Detect which cell encompasses the target text, then output its (x, y) center coordinate. 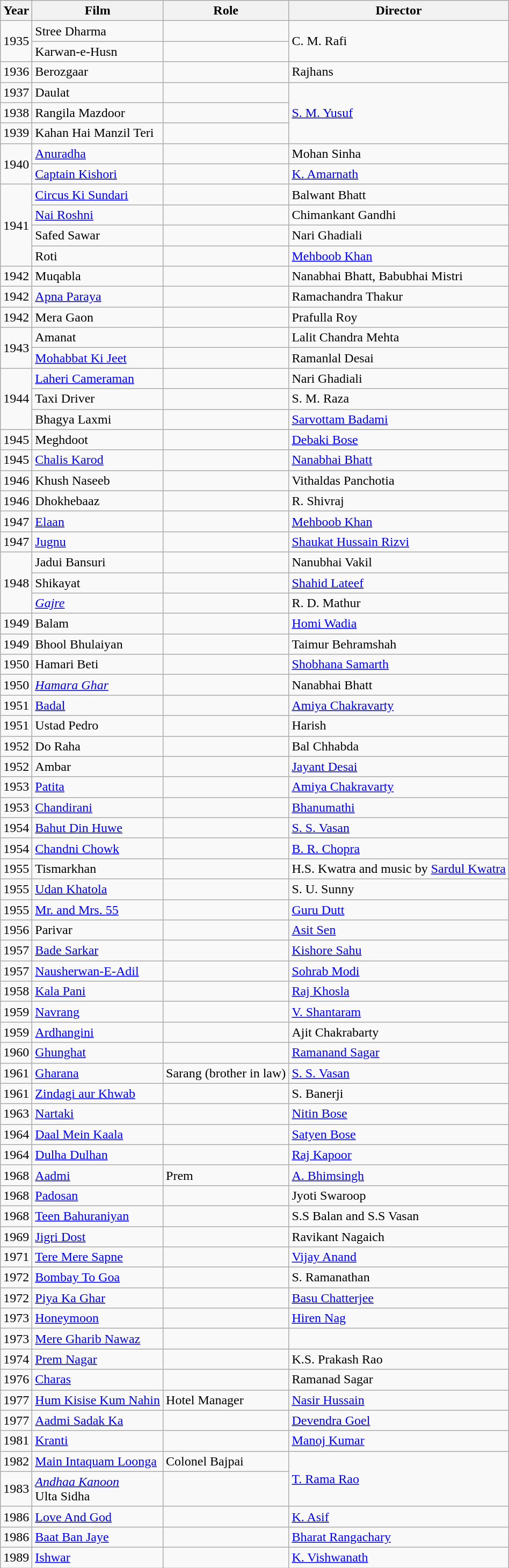
1981 (16, 1441)
Kranti (98, 1441)
Hum Kisise Kum Nahin (98, 1400)
Ustad Pedro (98, 726)
1937 (16, 92)
Laheri Cameraman (98, 378)
Chandni Chowk (98, 848)
Bharat Rangachary (399, 1537)
Jayant Desai (399, 767)
Berozgaar (98, 72)
Mohan Sinha (399, 154)
Main Intaquam Loonga (98, 1461)
Ajit Chakrabarty (399, 1032)
1940 (16, 164)
Bhool Bhulaiyan (98, 644)
Gajre (98, 603)
1974 (16, 1359)
Balam (98, 624)
1936 (16, 72)
Daal Mein Kaala (98, 1134)
Colonel Bajpai (226, 1461)
K. Amarnath (399, 174)
Meghdoot (98, 440)
Nartaki (98, 1114)
B. R. Chopra (399, 848)
Elaan (98, 521)
Aadmi (98, 1175)
Stree Dharma (98, 31)
Ravikant Nagaich (399, 1236)
Karwan-e-Husn (98, 52)
Vithaldas Panchotia (399, 480)
1944 (16, 399)
Nitin Bose (399, 1114)
Bade Sarkar (98, 951)
Jigri Dost (98, 1236)
Jadui Bansuri (98, 562)
Khush Naseeb (98, 480)
1963 (16, 1114)
K. Vishwanath (399, 1557)
Bhagya Laxmi (98, 419)
S. U. Sunny (399, 889)
Nanubhai Vakil (399, 562)
Amanat (98, 338)
Mohabbat Ki Jeet (98, 358)
Hiren Nag (399, 1318)
1948 (16, 582)
Bombay To Goa (98, 1278)
Director (399, 11)
Sarang (brother in law) (226, 1073)
Do Raha (98, 746)
Rangila Mazdoor (98, 113)
R. Shivraj (399, 501)
Harish (399, 726)
Ardhangini (98, 1032)
Anuradha (98, 154)
R. D. Mathur (399, 603)
Jyoti Swaroop (399, 1195)
Roti (98, 256)
Hotel Manager (226, 1400)
Hamara Ghar (98, 685)
Debaki Bose (399, 440)
Padosan (98, 1195)
Ishwar (98, 1557)
Ramanad Sagar (399, 1380)
Mr. and Mrs. 55 (98, 910)
K.S. Prakash Rao (399, 1359)
Vijay Anand (399, 1257)
Raj Khosla (399, 991)
1939 (16, 133)
Sohrab Modi (399, 971)
Shaukat Hussain Rizvi (399, 542)
1941 (16, 225)
S. M. Raza (399, 399)
Nanabhai Bhatt, Babubhai Mistri (399, 276)
Manoj Kumar (399, 1441)
Tismarkhan (98, 869)
Basu Chatterjee (399, 1298)
Muqabla (98, 276)
Taxi Driver (98, 399)
Jugnu (98, 542)
Charas (98, 1380)
Kahan Hai Manzil Teri (98, 133)
Bal Chhabda (399, 746)
Kala Pani (98, 991)
1989 (16, 1557)
S. M. Yusuf (399, 113)
Parivar (98, 930)
1971 (16, 1257)
Shikayat (98, 582)
1960 (16, 1053)
Bhanumathi (399, 807)
Ghunghat (98, 1053)
Shahid Lateef (399, 582)
Sarvottam Badami (399, 419)
Gharana (98, 1073)
Lalit Chandra Mehta (399, 338)
Love And God (98, 1516)
Nasir Hussain (399, 1400)
Chimankant Gandhi (399, 215)
Piya Ka Ghar (98, 1298)
1956 (16, 930)
Shobhana Samarth (399, 665)
Year (16, 11)
Homi Wadia (399, 624)
1958 (16, 991)
Tere Mere Sapne (98, 1257)
Patita (98, 787)
Mere Gharib Nawaz (98, 1339)
A. Bhimsingh (399, 1175)
Chandirani (98, 807)
1983 (16, 1489)
Satyen Bose (399, 1134)
Prem Nagar (98, 1359)
Circus Ki Sundari (98, 194)
Ramanand Sagar (399, 1053)
Badal (98, 705)
Apna Paraya (98, 297)
Teen Bahuraniyan (98, 1216)
Nai Roshni (98, 215)
1982 (16, 1461)
S. Ramanathan (399, 1278)
Prem (226, 1175)
Guru Dutt (399, 910)
Captain Kishori (98, 174)
Aadmi Sadak Ka (98, 1420)
Dulha Dulhan (98, 1155)
Dhokhebaaz (98, 501)
Asit Sen (399, 930)
T. Rama Rao (399, 1478)
Andhaa KanoonUlta Sidha (98, 1489)
Ramachandra Thakur (399, 297)
K. Asif (399, 1516)
Ramanlal Desai (399, 358)
Bahut Din Huwe (98, 828)
Udan Khatola (98, 889)
Honeymoon (98, 1318)
Role (226, 11)
Hamari Beti (98, 665)
Safed Sawar (98, 235)
Film (98, 11)
1938 (16, 113)
Balwant Bhatt (399, 194)
S. Banerji (399, 1093)
Raj Kapoor (399, 1155)
Mera Gaon (98, 317)
Daulat (98, 92)
H.S. Kwatra and music by Sardul Kwatra (399, 869)
Taimur Behramshah (399, 644)
S.S Balan and S.S Vasan (399, 1216)
Prafulla Roy (399, 317)
1943 (16, 348)
Ambar (98, 767)
Navrang (98, 1012)
1976 (16, 1380)
Kishore Sahu (399, 951)
V. Shantaram (399, 1012)
C. M. Rafi (399, 41)
Chalis Karod (98, 460)
Zindagi aur Khwab (98, 1093)
1969 (16, 1236)
1935 (16, 41)
Devendra Goel (399, 1420)
Nausherwan-E-Adil (98, 971)
Rajhans (399, 72)
Baat Ban Jaye (98, 1537)
